For the text-containing cell, return its midpoint in [X, Y] coordinate format. 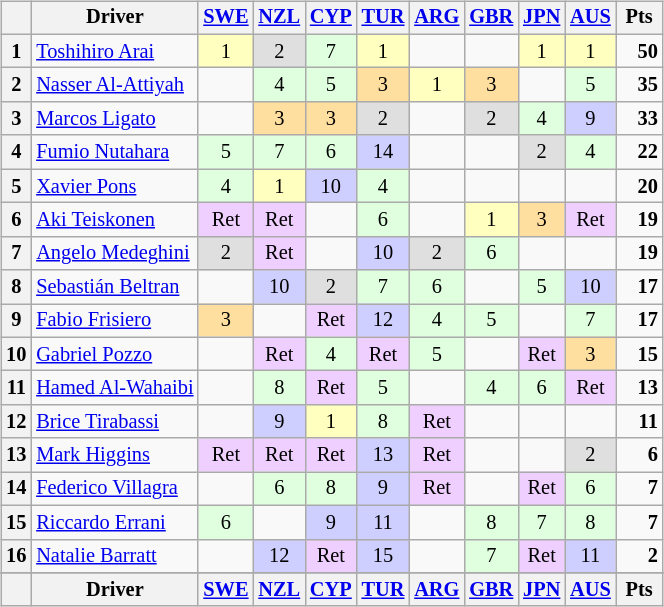
20 [640, 186]
Marcos Ligato [114, 119]
Hamed Al-Wahaibi [114, 388]
Brice Tirabassi [114, 422]
Fabio Frisiero [114, 321]
16 [16, 556]
Gabriel Pozzo [114, 354]
Angelo Medeghini [114, 253]
Toshihiro Arai [114, 51]
Aki Teiskonen [114, 220]
Natalie Barratt [114, 556]
Nasser Al-Attiyah [114, 85]
Fumio Nutahara [114, 152]
Federico Villagra [114, 489]
Mark Higgins [114, 455]
Sebastián Beltran [114, 287]
33 [640, 119]
22 [640, 152]
Riccardo Errani [114, 522]
50 [640, 51]
35 [640, 85]
Xavier Pons [114, 186]
